Detect which cell encompasses the target text, then output its (X, Y) center coordinate. 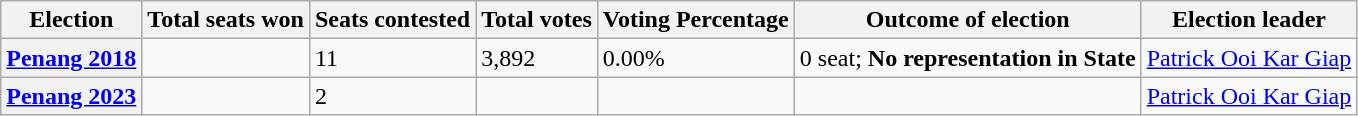
Total votes (537, 20)
0 seat; No representation in State (968, 58)
2 (392, 96)
Penang 2018 (72, 58)
Election leader (1249, 20)
Election (72, 20)
11 (392, 58)
Seats contested (392, 20)
0.00% (696, 58)
Penang 2023 (72, 96)
Outcome of election (968, 20)
3,892 (537, 58)
Voting Percentage (696, 20)
Total seats won (226, 20)
